Identify which cell holds the provided text, then report its (X, Y) central coordinate. 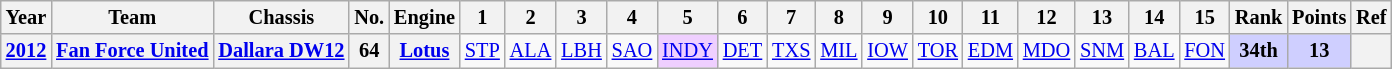
10 (938, 17)
1 (482, 17)
9 (887, 17)
Engine (424, 17)
11 (990, 17)
6 (742, 17)
STP (482, 51)
7 (791, 17)
EDM (990, 51)
LBH (581, 51)
No. (369, 17)
MIL (838, 51)
64 (369, 51)
SAO (632, 51)
Lotus (424, 51)
TXS (791, 51)
ALA (531, 51)
INDY (688, 51)
Dallara DW12 (281, 51)
Chassis (281, 17)
34th (1258, 51)
DET (742, 51)
2012 (26, 51)
14 (1154, 17)
5 (688, 17)
2 (531, 17)
Points (1319, 17)
Year (26, 17)
Rank (1258, 17)
SNM (1102, 51)
15 (1204, 17)
IOW (887, 51)
8 (838, 17)
3 (581, 17)
Fan Force United (132, 51)
12 (1046, 17)
TOR (938, 51)
Ref (1371, 17)
4 (632, 17)
MDO (1046, 51)
BAL (1154, 51)
FON (1204, 51)
Team (132, 17)
